Detect which cell encompasses the target text, then output its (X, Y) center coordinate. 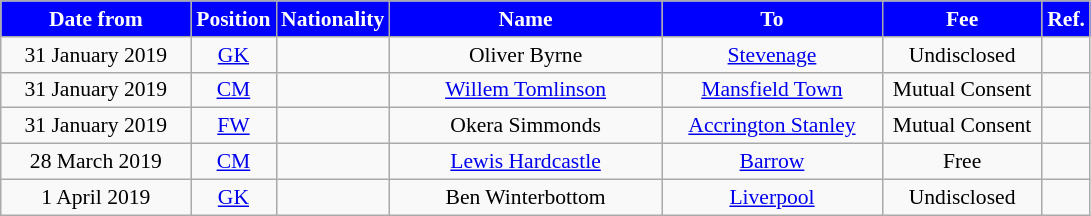
Name (526, 19)
Accrington Stanley (772, 126)
1 April 2019 (96, 197)
Ref. (1066, 19)
Willem Tomlinson (526, 90)
FW (234, 126)
Barrow (772, 162)
To (772, 19)
Oliver Byrne (526, 55)
Position (234, 19)
Mansfield Town (772, 90)
Free (962, 162)
Date from (96, 19)
28 March 2019 (96, 162)
Stevenage (772, 55)
Lewis Hardcastle (526, 162)
Okera Simmonds (526, 126)
Liverpool (772, 197)
Ben Winterbottom (526, 197)
Nationality (332, 19)
Fee (962, 19)
